Detect which cell encompasses the target text, then output its (X, Y) center coordinate. 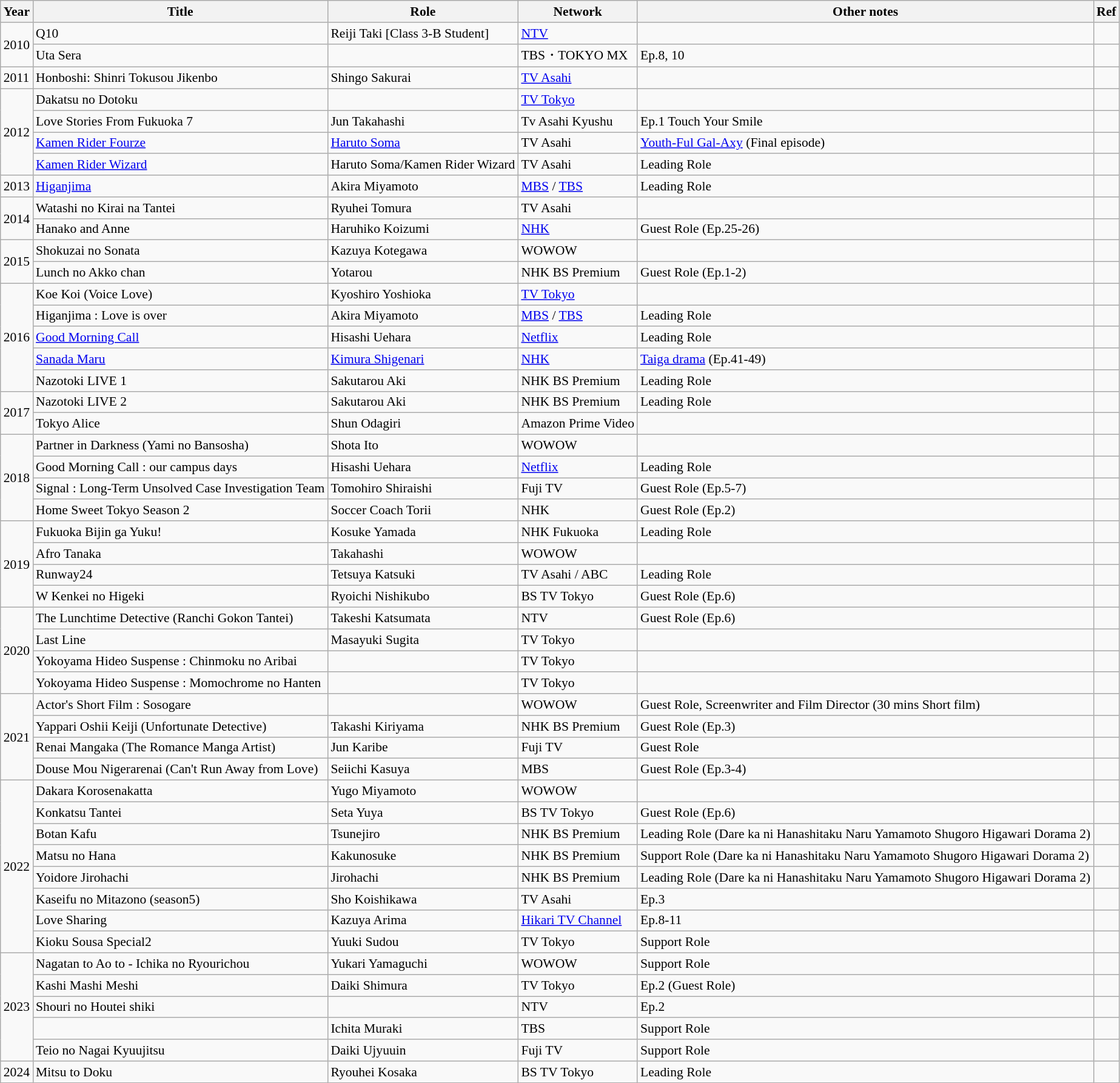
Shingo Sakurai (423, 78)
Support Role (Dare ka ni Hanashitaku Naru Yamamoto Shugoro Higawari Dorama 2) (865, 856)
Seiichi Kasuya (423, 769)
Tomohiro Shiraishi (423, 489)
Guest Role (865, 748)
Haruto Soma (423, 143)
Q10 (180, 33)
Guest Role (Ep.3) (865, 726)
Kioku Sousa Special2 (180, 942)
Guest Role (Ep.3-4) (865, 769)
Tokyo Alice (180, 424)
Guest Role (Ep.2) (865, 511)
Konkatsu Tantei (180, 813)
Ep.2 (Guest Role) (865, 985)
2023 (17, 1007)
2010 (17, 45)
Yuuki Sudou (423, 942)
Mitsu to Doku (180, 1072)
Jirohachi (423, 877)
Hikari TV Channel (577, 920)
2015 (17, 262)
Tetsuya Katsuki (423, 575)
Good Morning Call (180, 338)
Kaseifu no Mitazono (season5) (180, 899)
Taiga drama (Ep.41-49) (865, 359)
Dakara Korosenakatta (180, 791)
Ep.3 (865, 899)
Guest Role (Ep.5-7) (865, 489)
Takashi Kiriyama (423, 726)
Role (423, 12)
2019 (17, 564)
2016 (17, 337)
Jun Karibe (423, 748)
Kosuke Yamada (423, 532)
Yugo Miyamoto (423, 791)
Yokoyama Hideo Suspense : Momochrome no Hanten (180, 683)
Runway24 (180, 575)
2017 (17, 412)
2024 (17, 1072)
Haruto Soma/Kamen Rider Wizard (423, 165)
2018 (17, 478)
Higanjima (180, 186)
Daiki Shimura (423, 985)
2012 (17, 132)
Douse Mou Nigerarenai (Can't Run Away from Love) (180, 769)
Watashi no Kirai na Tantei (180, 208)
2021 (17, 737)
Guest Role (Ep.25-26) (865, 229)
Yokoyama Hideo Suspense : Chinmoku no Aribai (180, 662)
Uta Sera (180, 56)
Title (180, 12)
Reiji Taki [Class 3-B Student] (423, 33)
Haruhiko Koizumi (423, 229)
Kakunosuke (423, 856)
Yappari Oshii Keiji (Unfortunate Detective) (180, 726)
NHK Fukuoka (577, 532)
Ryouhei Kosaka (423, 1072)
Renai Mangaka (The Romance Manga Artist) (180, 748)
Seta Yuya (423, 813)
Partner in Darkness (Yami no Bansosha) (180, 446)
Takeshi Katsumata (423, 619)
Shota Ito (423, 446)
Ep.2 (865, 1007)
Ichita Muraki (423, 1029)
2020 (17, 651)
Jun Takahashi (423, 121)
Ryuhei Tomura (423, 208)
Afro Tanaka (180, 554)
Kimura Shigenari (423, 359)
Other notes (865, 12)
Shokuzai no Sonata (180, 251)
Yotarou (423, 273)
Kamen Rider Wizard (180, 165)
Nazotoki LIVE 1 (180, 381)
2022 (17, 867)
Signal : Long-Term Unsolved Case Investigation Team (180, 489)
Lunch no Akko chan (180, 273)
Kamen Rider Fourze (180, 143)
Tsunejiro (423, 834)
Shouri no Houtei shiki (180, 1007)
Love Stories From Fukuoka 7 (180, 121)
2011 (17, 78)
Soccer Coach Torii (423, 511)
Ref (1106, 12)
Youth-Ful Gal-Axy (Final episode) (865, 143)
Ryoichi Nishikubo (423, 597)
Matsu no Hana (180, 856)
Kazuya Kotegawa (423, 251)
Kyoshiro Yoshioka (423, 294)
Home Sweet Tokyo Season 2 (180, 511)
Yoidore Jirohachi (180, 877)
TBS (577, 1029)
Tv Asahi Kyushu (577, 121)
Masayuki Sugita (423, 640)
W Kenkei no Higeki (180, 597)
Love Sharing (180, 920)
MBS (577, 769)
Last Line (180, 640)
TV Asahi / ABC (577, 575)
Ep.1 Touch Your Smile (865, 121)
Nazotoki LIVE 2 (180, 402)
Botan Kafu (180, 834)
Fukuoka Bijin ga Yuku! (180, 532)
Higanjima : Love is over (180, 316)
Network (577, 12)
Guest Role, Screenwriter and Film Director (30 mins Short film) (865, 705)
2014 (17, 218)
Guest Role (Ep.1-2) (865, 273)
The Lunchtime Detective (Ranchi Gokon Tantei) (180, 619)
Nagatan to Ao to - Ichika no Ryourichou (180, 964)
Teio no Nagai Kyuujitsu (180, 1050)
TBS・TOKYO MX (577, 56)
Good Morning Call : our campus days (180, 467)
Takahashi (423, 554)
Daiki Ujyuuin (423, 1050)
Kazuya Arima (423, 920)
Shun Odagiri (423, 424)
Ep.8, 10 (865, 56)
Year (17, 12)
Yukari Yamaguchi (423, 964)
Sanada Maru (180, 359)
Honboshi: Shinri Tokusou Jikenbo (180, 78)
Kashi Mashi Meshi (180, 985)
2013 (17, 186)
Hanako and Anne (180, 229)
Amazon Prime Video (577, 424)
Dakatsu no Dotoku (180, 100)
Koe Koi (Voice Love) (180, 294)
Sho Koishikawa (423, 899)
Actor's Short Film : Sosogare (180, 705)
Ep.8-11 (865, 920)
